Return (X, Y) of the center of cell containing provided text 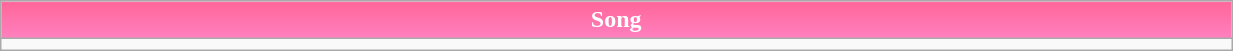
Song (616, 20)
